From the cell containing the given text, extract its center point as [x, y] coordinate. 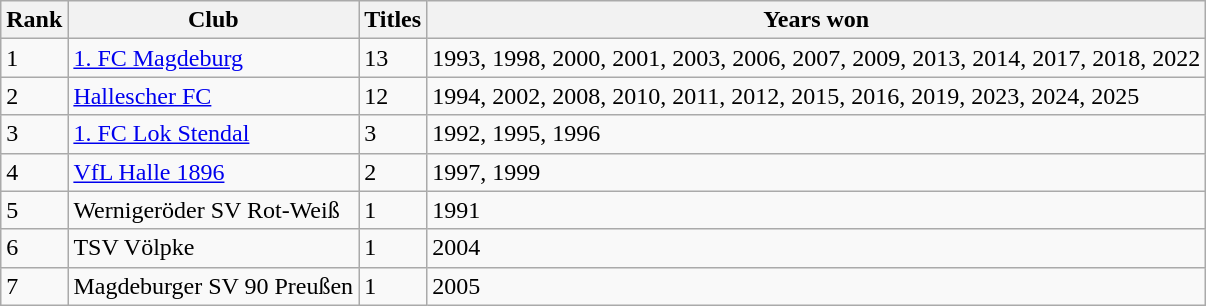
Rank [34, 20]
Club [214, 20]
Wernigeröder SV Rot-Weiß [214, 210]
1. FC Lok Stendal [214, 134]
7 [34, 286]
VfL Halle 1896 [214, 172]
1991 [816, 210]
TSV Völpke [214, 248]
Magdeburger SV 90 Preußen [214, 286]
4 [34, 172]
Titles [393, 20]
1992, 1995, 1996 [816, 134]
12 [393, 96]
1994, 2002, 2008, 2010, 2011, 2012, 2015, 2016, 2019, 2023, 2024, 2025 [816, 96]
2004 [816, 248]
2005 [816, 286]
1997, 1999 [816, 172]
1993, 1998, 2000, 2001, 2003, 2006, 2007, 2009, 2013, 2014, 2017, 2018, 2022 [816, 58]
13 [393, 58]
Years won [816, 20]
1. FC Magdeburg [214, 58]
5 [34, 210]
Hallescher FC [214, 96]
6 [34, 248]
